Determine the (X, Y) coordinate at the center of the cell enclosing the given text.  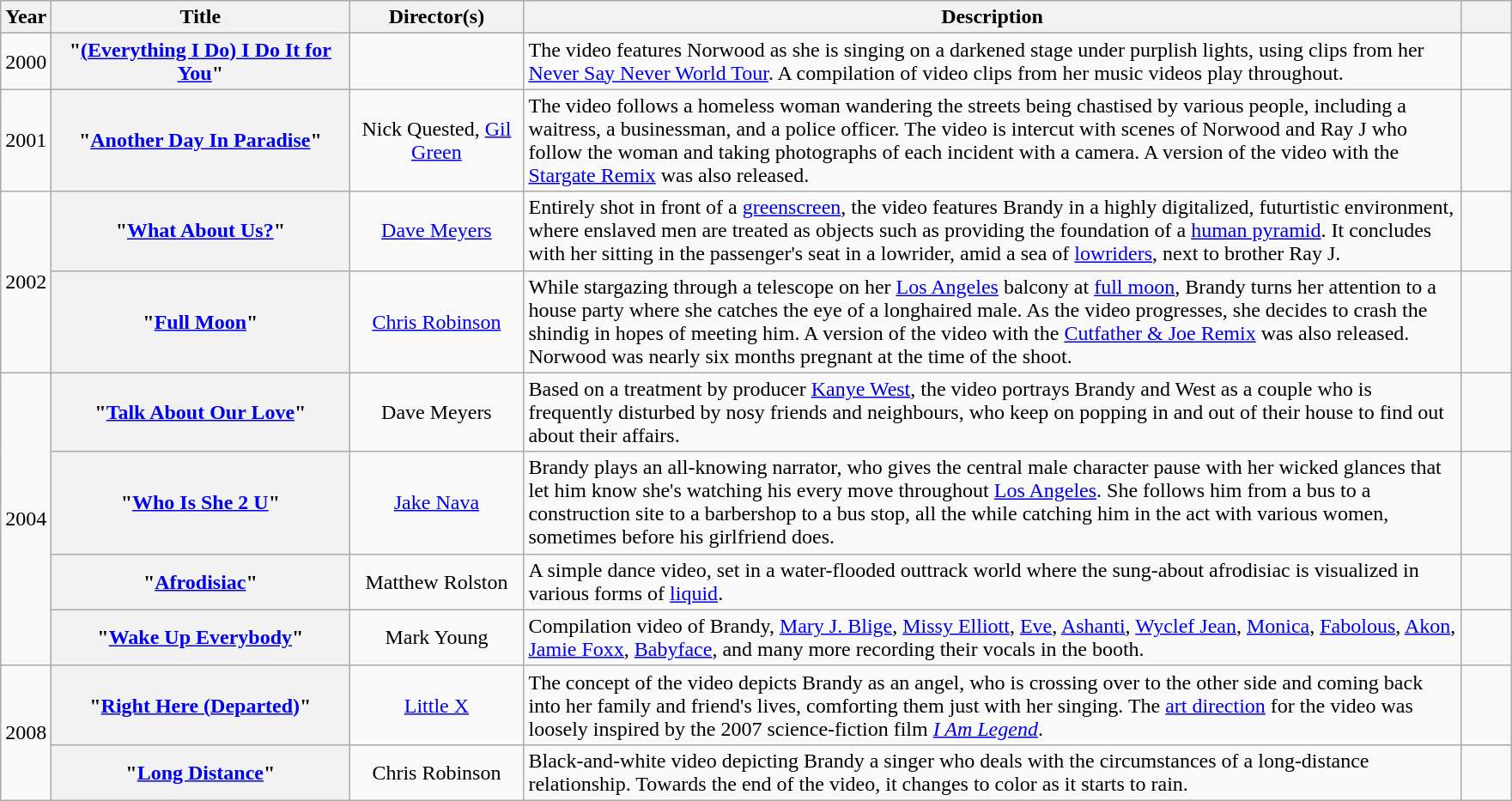
Mark Young (436, 637)
2004 (26, 519)
2008 (26, 733)
Matthew Rolston (436, 582)
"Afrodisiac" (201, 582)
"Wake Up Everybody" (201, 637)
"Right Here (Departed)" (201, 705)
"What About Us?" (201, 231)
Director(s) (436, 17)
"Talk About Our Love" (201, 412)
"Full Moon" (201, 321)
"Who Is She 2 U" (201, 503)
Nick Quested, Gil Green (436, 141)
"Long Distance" (201, 773)
2002 (26, 282)
Title (201, 17)
2001 (26, 141)
Year (26, 17)
Little X (436, 705)
A simple dance video, set in a water-flooded outtrack world where the sung-about afrodisiac is visualized in various forms of liquid. (993, 582)
"(Everything I Do) I Do It for You" (201, 62)
Description (993, 17)
2000 (26, 62)
"Another Day In Paradise" (201, 141)
Jake Nava (436, 503)
